Capture the cell that displays the provided text and extract its (x, y) central coordinate. 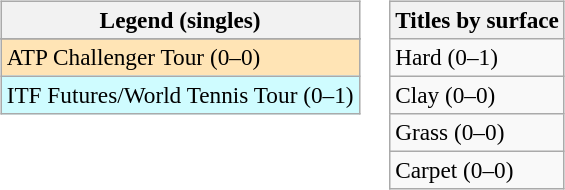
ATP Challenger Tour (0–0) (180, 57)
Carpet (0–0) (478, 171)
ITF Futures/World Tennis Tour (0–1) (180, 95)
Hard (0–1) (478, 57)
Grass (0–0) (478, 133)
Clay (0–0) (478, 95)
Titles by surface (478, 20)
Legend (singles) (180, 20)
